Detect which cell encompasses the target text, then output its [x, y] center coordinate. 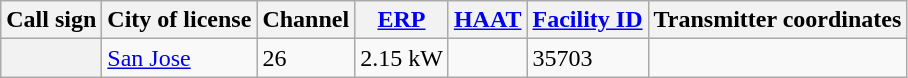
Channel [306, 20]
San Jose [180, 58]
26 [306, 58]
35703 [588, 58]
Facility ID [588, 20]
Transmitter coordinates [778, 20]
ERP [402, 20]
City of license [180, 20]
Call sign [52, 20]
HAAT [488, 20]
2.15 kW [402, 58]
